Pinpoint the cell where the given text exists, returning its (x, y) midpoint coordinate. 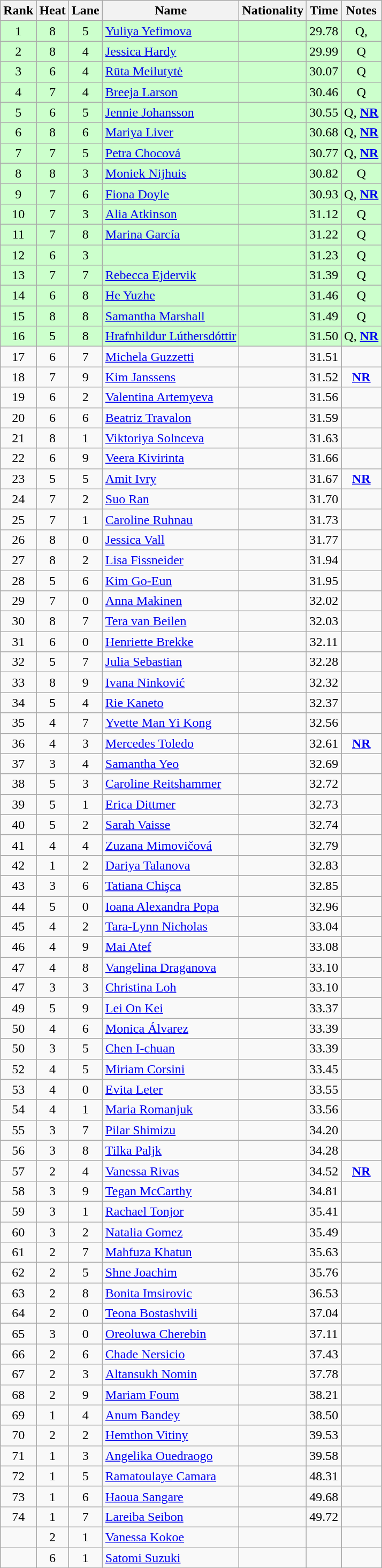
31.56 (324, 397)
Amit Ivry (171, 479)
31.95 (324, 580)
46 (18, 947)
Ramatoulaye Camara (171, 1476)
Viktoriya Solnceva (171, 438)
Rank (18, 11)
35 (18, 723)
Bonita Imsirovic (171, 1293)
66 (18, 1354)
65 (18, 1334)
Pilar Shimizu (171, 1130)
31.77 (324, 540)
31.22 (324, 234)
68 (18, 1395)
34.20 (324, 1130)
45 (18, 927)
Ivana Ninković (171, 682)
70 (18, 1435)
56 (18, 1150)
38 (18, 784)
34.81 (324, 1191)
31.73 (324, 519)
10 (18, 214)
Veera Kivirinta (171, 458)
30 (18, 621)
Erica Dittmer (171, 804)
Shne Joachim (171, 1273)
Petra Chocová (171, 153)
30.07 (324, 72)
20 (18, 418)
Kim Janssens (171, 377)
30.68 (324, 133)
28 (18, 580)
34.28 (324, 1150)
37.11 (324, 1334)
He Yuzhe (171, 296)
55 (18, 1130)
39.53 (324, 1435)
44 (18, 906)
Evita Leter (171, 1089)
Lei On Kei (171, 1008)
32.69 (324, 764)
Valentina Artemyeva (171, 397)
Vangelina Draganova (171, 967)
Vanessa Kokoe (171, 1537)
Breeja Larson (171, 92)
31.46 (324, 296)
Mariya Liver (171, 133)
15 (18, 316)
Lisa Fissneider (171, 560)
31.12 (324, 214)
33.04 (324, 927)
30.77 (324, 153)
31 (18, 642)
33.45 (324, 1069)
31.50 (324, 336)
49 (18, 1008)
Nationality (273, 11)
22 (18, 458)
38.50 (324, 1415)
32.79 (324, 845)
Jessica Hardy (171, 51)
Fiona Doyle (171, 194)
38.21 (324, 1395)
12 (18, 255)
24 (18, 499)
67 (18, 1374)
31.59 (324, 418)
35.49 (324, 1232)
32.72 (324, 784)
Beatriz Travalon (171, 418)
35.63 (324, 1252)
Yvette Man Yi Kong (171, 723)
Monica Álvarez (171, 1028)
36.53 (324, 1293)
Tilka Paljk (171, 1150)
Mercedes Toledo (171, 743)
63 (18, 1293)
32 (18, 662)
53 (18, 1089)
32.74 (324, 825)
Satomi Suzuki (171, 1558)
58 (18, 1191)
34 (18, 703)
Samantha Marshall (171, 316)
Henriette Brekke (171, 642)
25 (18, 519)
Hemthon Vitiny (171, 1435)
30.93 (324, 194)
31.39 (324, 275)
Caroline Ruhnau (171, 519)
Christina Loh (171, 988)
31.67 (324, 479)
32.02 (324, 601)
71 (18, 1456)
37.04 (324, 1313)
34.52 (324, 1171)
31.66 (324, 458)
32.85 (324, 886)
Notes (362, 11)
52 (18, 1069)
Rachael Tonjor (171, 1211)
Marina García (171, 234)
Tatiana Chişca (171, 886)
49.72 (324, 1517)
72 (18, 1476)
Sarah Vaisse (171, 825)
Altansukh Nomin (171, 1374)
Jessica Vall (171, 540)
27 (18, 560)
Lane (86, 11)
Teona Bostashvili (171, 1313)
Heat (52, 11)
Mariam Foum (171, 1395)
13 (18, 275)
Ioana Alexandra Popa (171, 906)
54 (18, 1110)
Caroline Reitshammer (171, 784)
Hrafnhildur Lúthersdóttir (171, 336)
31.51 (324, 357)
Michela Guzzetti (171, 357)
18 (18, 377)
Tera van Beilen (171, 621)
32.28 (324, 662)
60 (18, 1232)
Name (171, 11)
33.56 (324, 1110)
Natalia Gomez (171, 1232)
35.41 (324, 1211)
Anna Makinen (171, 601)
Mai Atef (171, 947)
32.03 (324, 621)
30.46 (324, 92)
Lareiba Seibon (171, 1517)
32.73 (324, 804)
32.83 (324, 865)
37.43 (324, 1354)
Miriam Corsini (171, 1069)
Kim Go-Eun (171, 580)
Mahfuza Khatun (171, 1252)
57 (18, 1171)
Rie Kaneto (171, 703)
Alia Atkinson (171, 214)
33 (18, 682)
61 (18, 1252)
Time (324, 11)
Dariya Talanova (171, 865)
Maria Romanjuk (171, 1110)
23 (18, 479)
36 (18, 743)
Yuliya Yefimova (171, 31)
43 (18, 886)
Suo Ran (171, 499)
69 (18, 1415)
Chen I-chuan (171, 1049)
26 (18, 540)
Tara-Lynn Nicholas (171, 927)
Haoua Sangare (171, 1496)
29 (18, 601)
Rebecca Ejdervik (171, 275)
19 (18, 397)
17 (18, 357)
41 (18, 845)
64 (18, 1313)
Tegan McCarthy (171, 1191)
74 (18, 1517)
Oreoluwa Cherebin (171, 1334)
Q, (362, 31)
11 (18, 234)
31.63 (324, 438)
Zuzana Mimovičová (171, 845)
Rūta Meilutytė (171, 72)
37.78 (324, 1374)
33.08 (324, 947)
31.70 (324, 499)
21 (18, 438)
32.96 (324, 906)
Jennie Johansson (171, 112)
42 (18, 865)
Julia Sebastian (171, 662)
39 (18, 804)
32.56 (324, 723)
16 (18, 336)
39.58 (324, 1456)
31.94 (324, 560)
32.37 (324, 703)
73 (18, 1496)
49.68 (324, 1496)
Vanessa Rivas (171, 1171)
40 (18, 825)
33.37 (324, 1008)
30.82 (324, 173)
Angelika Ouedraogo (171, 1456)
29.99 (324, 51)
Chade Nersicio (171, 1354)
33.55 (324, 1089)
32.61 (324, 743)
48.31 (324, 1476)
31.49 (324, 316)
14 (18, 296)
32.32 (324, 682)
62 (18, 1273)
30.55 (324, 112)
Anum Bandey (171, 1415)
Moniek Nijhuis (171, 173)
Samantha Yeo (171, 764)
31.52 (324, 377)
32.11 (324, 642)
59 (18, 1211)
37 (18, 764)
35.76 (324, 1273)
31.23 (324, 255)
29.78 (324, 31)
